Return (x, y) of the center of cell containing provided text 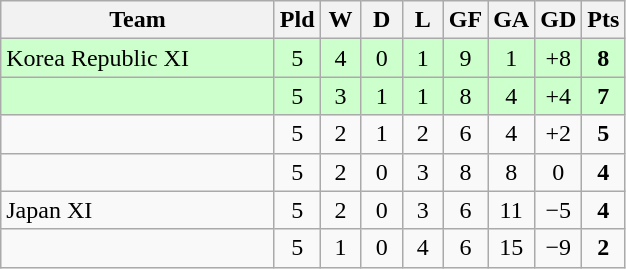
GD (558, 20)
GA (512, 20)
−5 (558, 210)
Korea Republic XI (138, 58)
L (422, 20)
Japan XI (138, 210)
+2 (558, 134)
D (382, 20)
Team (138, 20)
W (340, 20)
15 (512, 248)
11 (512, 210)
7 (604, 96)
Pld (297, 20)
Pts (604, 20)
−9 (558, 248)
+8 (558, 58)
9 (465, 58)
GF (465, 20)
+4 (558, 96)
